Return the (x, y) coordinate for the center point of the cell that contains the specified text.  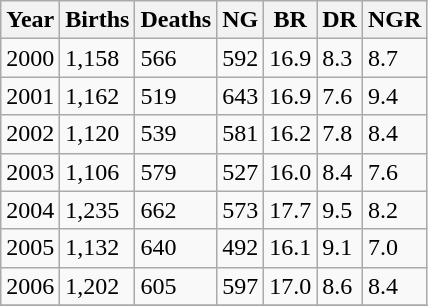
597 (240, 286)
1,106 (98, 172)
9.5 (340, 210)
573 (240, 210)
1,162 (98, 96)
Births (98, 20)
527 (240, 172)
539 (176, 134)
16.1 (290, 248)
2002 (30, 134)
DR (340, 20)
17.7 (290, 210)
2003 (30, 172)
2000 (30, 58)
519 (176, 96)
Deaths (176, 20)
1,235 (98, 210)
7.0 (394, 248)
9.4 (394, 96)
605 (176, 286)
566 (176, 58)
640 (176, 248)
8.3 (340, 58)
2005 (30, 248)
1,158 (98, 58)
2001 (30, 96)
NGR (394, 20)
NG (240, 20)
2004 (30, 210)
2006 (30, 286)
492 (240, 248)
16.0 (290, 172)
643 (240, 96)
579 (176, 172)
1,132 (98, 248)
581 (240, 134)
662 (176, 210)
8.6 (340, 286)
1,120 (98, 134)
17.0 (290, 286)
8.7 (394, 58)
7.8 (340, 134)
BR (290, 20)
9.1 (340, 248)
16.2 (290, 134)
1,202 (98, 286)
592 (240, 58)
8.2 (394, 210)
Year (30, 20)
